Return the (x, y) coordinate for the center point of the cell that contains the specified text.  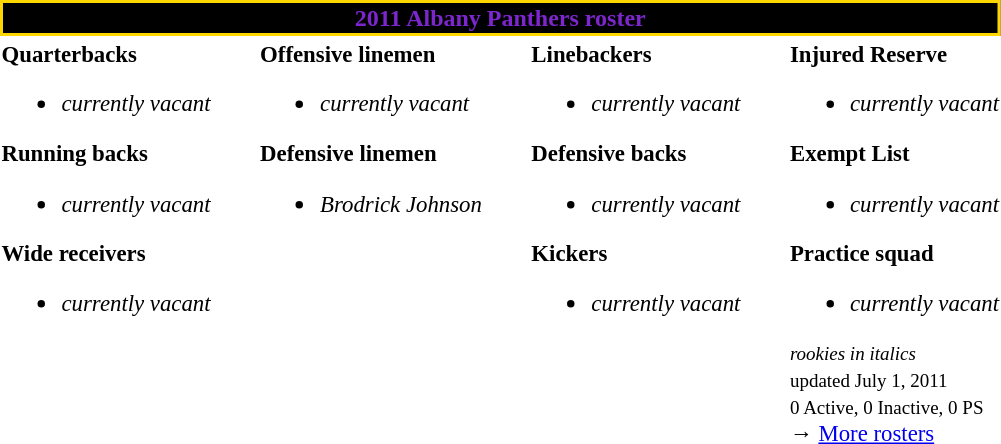
2011 Albany Panthers roster (500, 18)
